For the text-containing cell, return its midpoint in (x, y) coordinate format. 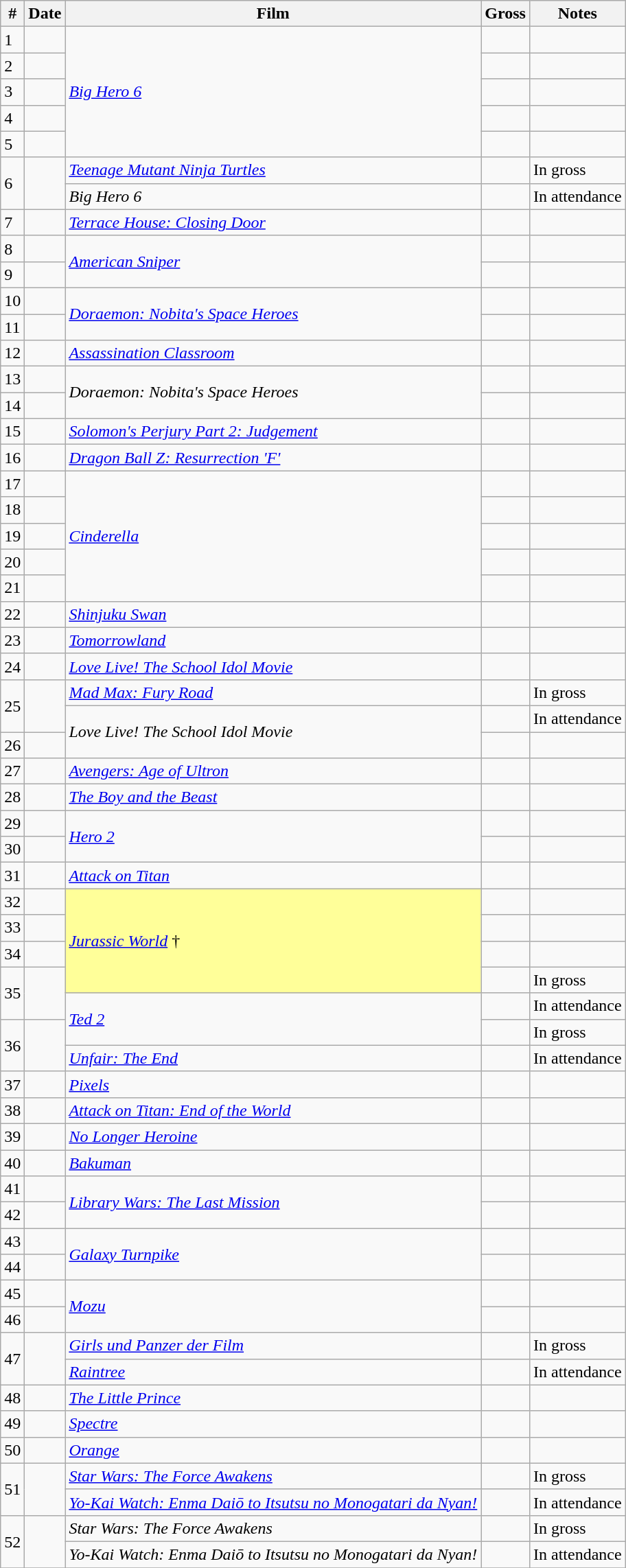
Hero 2 (273, 836)
23 (12, 640)
Unfair: The End (273, 1058)
Gross (505, 14)
11 (12, 327)
46 (12, 1320)
Assassination Classroom (273, 353)
Raintree (273, 1372)
Ted 2 (273, 1019)
24 (12, 666)
Attack on Titan (273, 876)
Jurassic World † (273, 941)
39 (12, 1136)
Dragon Ball Z: Resurrection 'F' (273, 458)
Girls und Panzer der Film (273, 1346)
6 (12, 183)
27 (12, 771)
52 (12, 1541)
35 (12, 993)
Shinjuku Swan (273, 614)
40 (12, 1163)
The Boy and the Beast (273, 797)
29 (12, 823)
Mad Max: Fury Road (273, 692)
Bakuman (273, 1163)
13 (12, 379)
Library Wars: The Last Mission (273, 1202)
25 (12, 705)
3 (12, 92)
42 (12, 1215)
8 (12, 248)
Pixels (273, 1084)
Solomon's Perjury Part 2: Judgement (273, 432)
30 (12, 850)
Tomorrowland (273, 640)
15 (12, 432)
45 (12, 1294)
16 (12, 458)
Notes (577, 14)
Cinderella (273, 536)
7 (12, 222)
14 (12, 406)
9 (12, 274)
The Little Prince (273, 1398)
50 (12, 1450)
17 (12, 484)
Spectre (273, 1424)
38 (12, 1110)
2 (12, 66)
5 (12, 144)
49 (12, 1424)
21 (12, 588)
34 (12, 954)
Date (45, 14)
Film (273, 14)
48 (12, 1398)
Orange (273, 1450)
41 (12, 1189)
Galaxy Turnpike (273, 1254)
10 (12, 301)
22 (12, 614)
33 (12, 928)
4 (12, 118)
No Longer Heroine (273, 1136)
43 (12, 1241)
American Sniper (273, 261)
Avengers: Age of Ultron (273, 771)
44 (12, 1267)
# (12, 14)
Mozu (273, 1307)
32 (12, 902)
28 (12, 797)
37 (12, 1084)
51 (12, 1489)
18 (12, 510)
12 (12, 353)
26 (12, 745)
Attack on Titan: End of the World (273, 1110)
1 (12, 40)
31 (12, 876)
36 (12, 1045)
Terrace House: Closing Door (273, 222)
19 (12, 536)
Teenage Mutant Ninja Turtles (273, 170)
20 (12, 562)
47 (12, 1359)
